Locate the cell with the specified text and output its (X, Y) center coordinate. 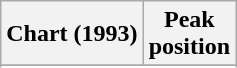
Chart (1993) (72, 34)
Peak position (189, 34)
